Scan for the cell matching the given text and deliver its [X, Y] coordinate at center. 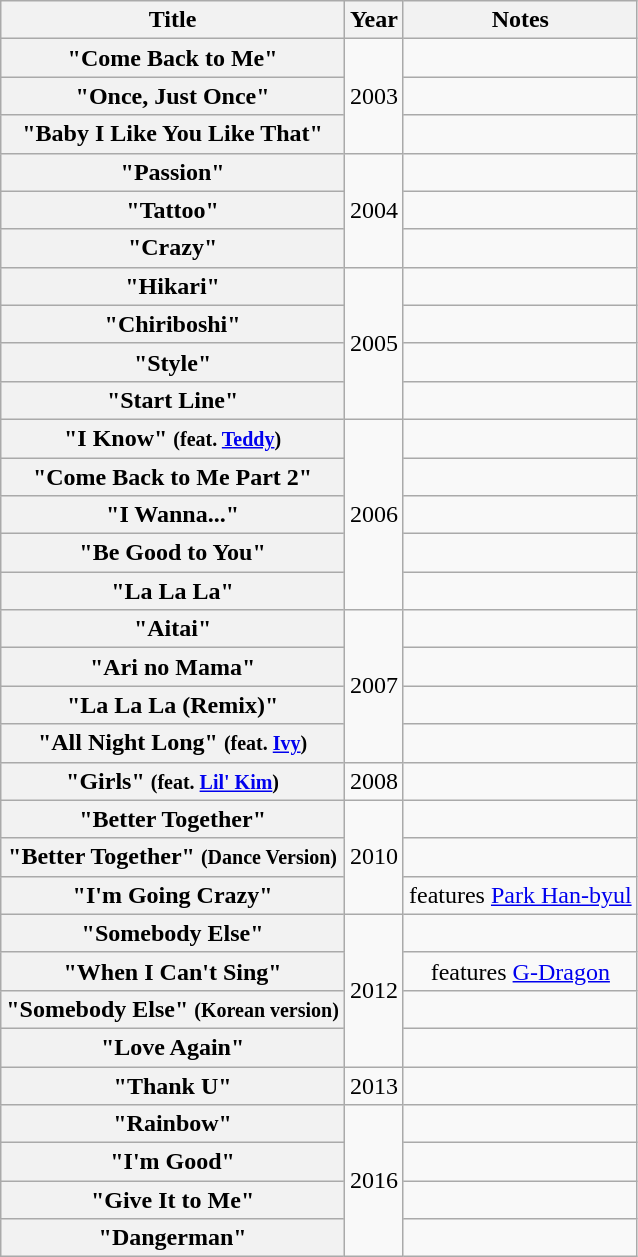
2013 [374, 1085]
"Style" [173, 362]
"All Night Long" (feat. Ivy) [173, 743]
"Better Together" [173, 819]
Title [173, 20]
"I Wanna..." [173, 515]
"I Know" (feat. Teddy) [173, 438]
"When I Can't Sing" [173, 971]
"Chiriboshi" [173, 324]
2010 [374, 857]
2016 [374, 1181]
"Ari no Mama" [173, 667]
"Love Again" [173, 1047]
2012 [374, 990]
"Be Good to You" [173, 553]
"Somebody Else" (Korean version) [173, 1009]
2005 [374, 343]
"Baby I Like You Like That" [173, 134]
"Aitai" [173, 629]
"Hikari" [173, 286]
"Once, Just Once" [173, 96]
"Crazy" [173, 248]
2003 [374, 96]
"I'm Good" [173, 1162]
"Come Back to Me Part 2" [173, 477]
"Dangerman" [173, 1238]
"Girls" (feat. Lil' Kim) [173, 781]
"Passion" [173, 172]
"I'm Going Crazy" [173, 895]
"Tattoo" [173, 210]
features G-Dragon [520, 971]
"Somebody Else" [173, 933]
"Give It to Me" [173, 1200]
"Thank U" [173, 1085]
"Start Line" [173, 400]
2006 [374, 514]
"Come Back to Me" [173, 58]
2007 [374, 686]
"Rainbow" [173, 1124]
Year [374, 20]
2008 [374, 781]
2004 [374, 210]
"Better Together" (Dance Version) [173, 857]
"La La La (Remix)" [173, 705]
Notes [520, 20]
"La La La" [173, 591]
features Park Han-byul [520, 895]
